Capture the cell that displays the provided text and extract its (X, Y) central coordinate. 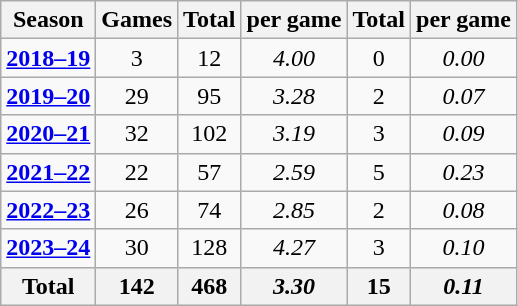
4.27 (294, 248)
128 (210, 248)
0.23 (464, 172)
3.28 (294, 96)
102 (210, 134)
57 (210, 172)
32 (137, 134)
0.11 (464, 286)
Season (48, 20)
0.10 (464, 248)
5 (379, 172)
26 (137, 210)
29 (137, 96)
95 (210, 96)
74 (210, 210)
2020–21 (48, 134)
22 (137, 172)
2023–24 (48, 248)
0.08 (464, 210)
2.85 (294, 210)
2021–22 (48, 172)
30 (137, 248)
12 (210, 58)
3.30 (294, 286)
2019–20 (48, 96)
2.59 (294, 172)
142 (137, 286)
3.19 (294, 134)
2018–19 (48, 58)
468 (210, 286)
0.09 (464, 134)
0.07 (464, 96)
0.00 (464, 58)
0 (379, 58)
Games (137, 20)
4.00 (294, 58)
2022–23 (48, 210)
15 (379, 286)
